Return the (X, Y) coordinate for the center point of the cell that contains the specified text.  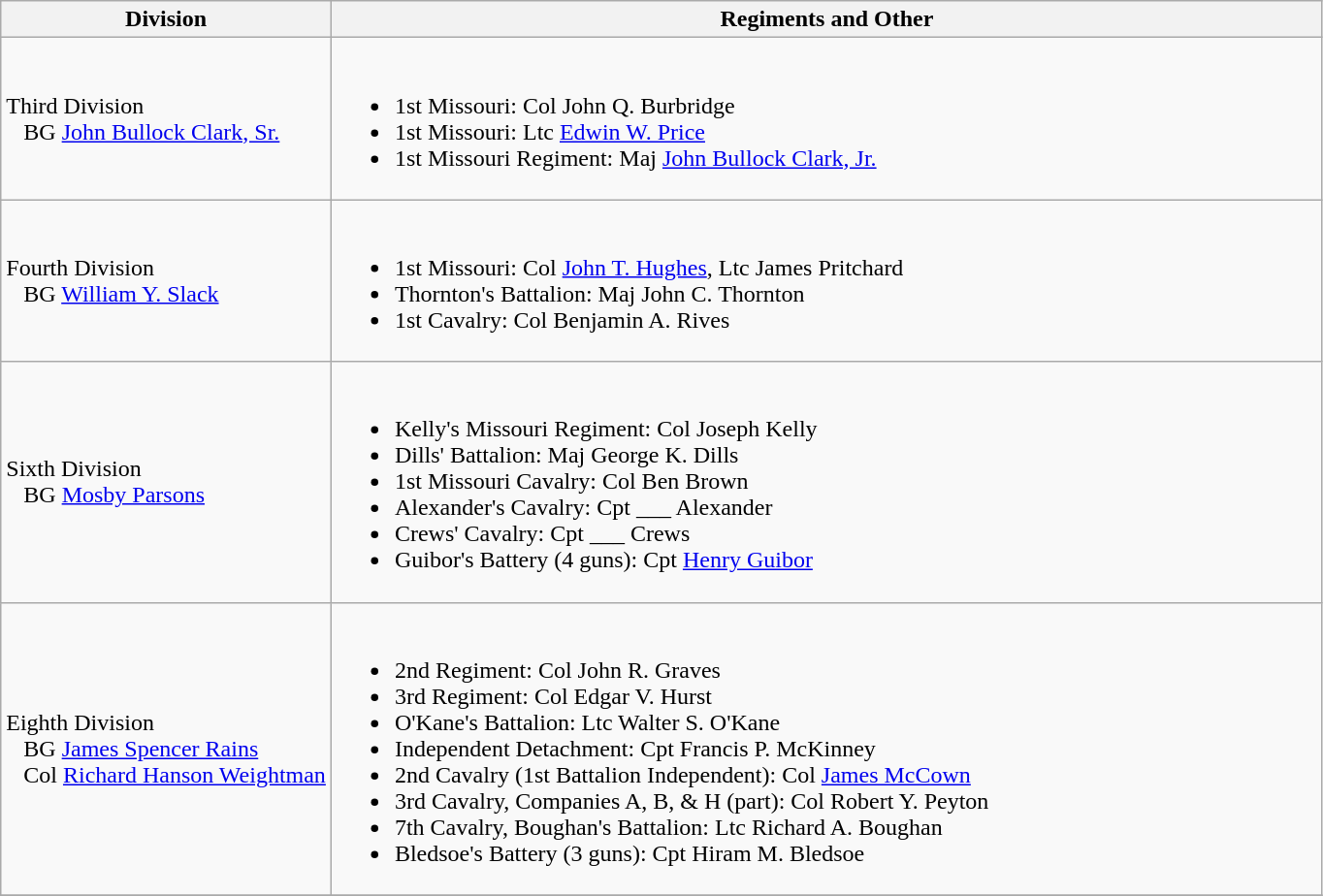
Regiments and Other (826, 19)
Division (167, 19)
Sixth Division BG Mosby Parsons (167, 482)
Fourth Division BG William Y. Slack (167, 281)
Eighth Division BG James Spencer Rains Col Richard Hanson Weightman (167, 749)
1st Missouri: Col John T. Hughes, Ltc James PritchardThornton's Battalion: Maj John C. Thornton1st Cavalry: Col Benjamin A. Rives (826, 281)
1st Missouri: Col John Q. Burbridge1st Missouri: Ltc Edwin W. Price1st Missouri Regiment: Maj John Bullock Clark, Jr. (826, 118)
Third Division BG John Bullock Clark, Sr. (167, 118)
